Capture the cell that displays the provided text and extract its (x, y) central coordinate. 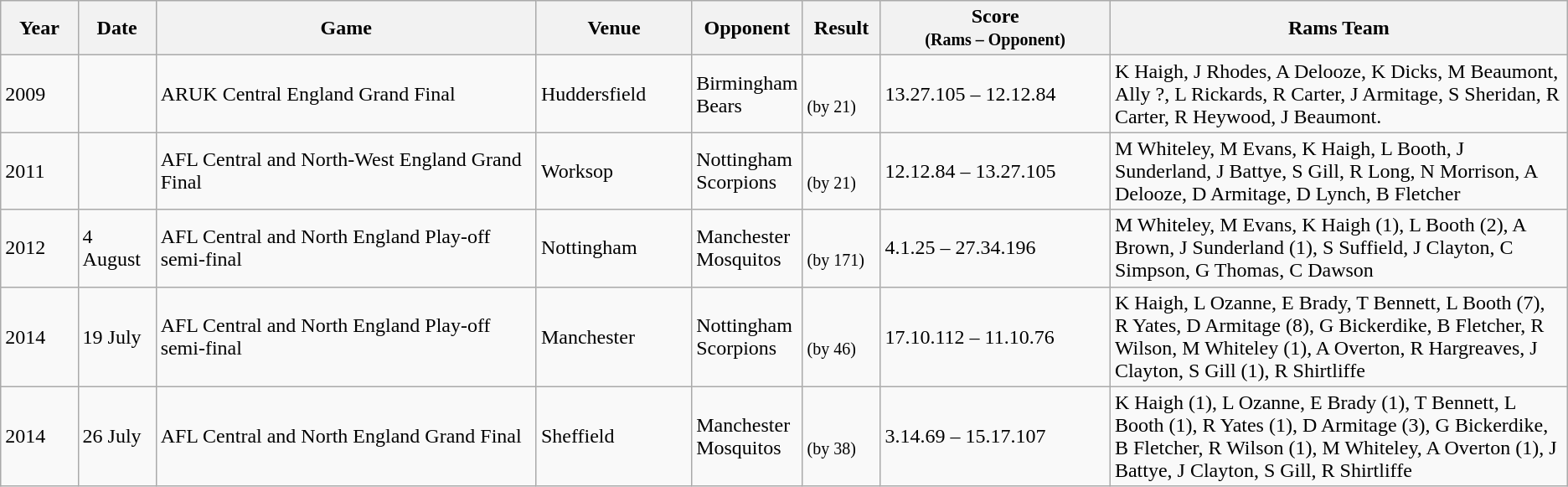
19 July (117, 337)
Birmingham Bears (747, 94)
Sheffield (613, 436)
(by 171) (841, 248)
Venue (613, 28)
Score(Rams – Opponent) (995, 28)
ARUK Central England Grand Final (346, 94)
AFL Central and North England Grand Final (346, 436)
26 July (117, 436)
(by 46) (841, 337)
Year (39, 28)
Huddersfield (613, 94)
4 August (117, 248)
Result (841, 28)
(by 38) (841, 436)
Manchester (613, 337)
4.1.25 – 27.34.196 (995, 248)
Worksop (613, 171)
3.14.69 – 15.17.107 (995, 436)
Rams Team (1338, 28)
17.10.112 – 11.10.76 (995, 337)
12.12.84 – 13.27.105 (995, 171)
M Whiteley, M Evans, K Haigh, L Booth, J Sunderland, J Battye, S Gill, R Long, N Morrison, A Delooze, D Armitage, D Lynch, B Fletcher (1338, 171)
M Whiteley, M Evans, K Haigh (1), L Booth (2), A Brown, J Sunderland (1), S Suffield, J Clayton, C Simpson, G Thomas, C Dawson (1338, 248)
Nottingham (613, 248)
2012 (39, 248)
2011 (39, 171)
2009 (39, 94)
13.27.105 – 12.12.84 (995, 94)
Game (346, 28)
AFL Central and North-West England Grand Final (346, 171)
Date (117, 28)
Opponent (747, 28)
K Haigh, J Rhodes, A Delooze, K Dicks, M Beaumont, Ally ?, L Rickards, R Carter, J Armitage, S Sheridan, R Carter, R Heywood, J Beaumont. (1338, 94)
